Extract the [x, y] coordinate from the center of the cell holding the provided text.  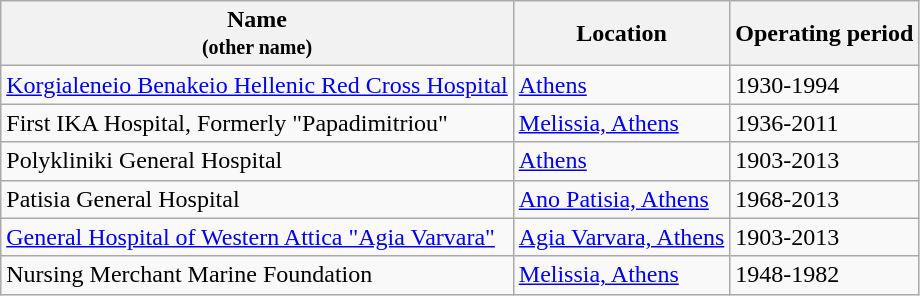
1936-2011 [824, 123]
Agia Varvara, Athens [622, 237]
Nursing Merchant Marine Foundation [258, 275]
1948-1982 [824, 275]
1930-1994 [824, 85]
Korgialeneio Benakeio Hellenic Red Cross Hospital [258, 85]
Location [622, 34]
First IKA Hospital, Formerly "Papadimitriou" [258, 123]
General Hospital of Western Attica "Agia Varvara" [258, 237]
Ano Patisia, Athens [622, 199]
Operating period [824, 34]
Name (other name) [258, 34]
1968-2013 [824, 199]
Patisia General Hospital [258, 199]
Polykliniki General Hospital [258, 161]
